From the cell containing the given text, extract its center point as (X, Y) coordinate. 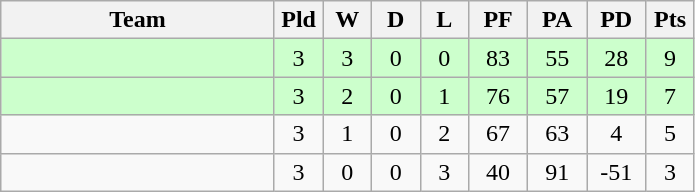
Team (138, 20)
-51 (616, 172)
63 (558, 134)
9 (670, 58)
5 (670, 134)
PD (616, 20)
83 (498, 58)
PF (498, 20)
57 (558, 96)
28 (616, 58)
PA (558, 20)
Pld (298, 20)
19 (616, 96)
40 (498, 172)
4 (616, 134)
Pts (670, 20)
67 (498, 134)
55 (558, 58)
76 (498, 96)
L (444, 20)
W (348, 20)
7 (670, 96)
D (396, 20)
91 (558, 172)
